Scan for the cell matching the given text and deliver its [x, y] coordinate at center. 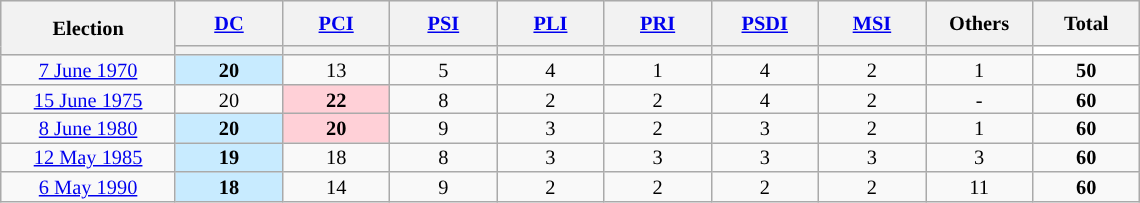
22 [336, 98]
PRI [658, 22]
Total [1086, 22]
5 [444, 70]
8 June 1980 [88, 128]
- [980, 98]
15 June 1975 [88, 98]
PCI [336, 22]
7 June 1970 [88, 70]
DC [228, 22]
PSI [444, 22]
50 [1086, 70]
PSDI [764, 22]
14 [336, 186]
19 [228, 156]
PLI [550, 22]
MSI [872, 22]
Election [88, 28]
Others [980, 22]
6 May 1990 [88, 186]
13 [336, 70]
12 May 1985 [88, 156]
11 [980, 186]
